Search for the cell housing the specified text and yield its [X, Y] center coordinate. 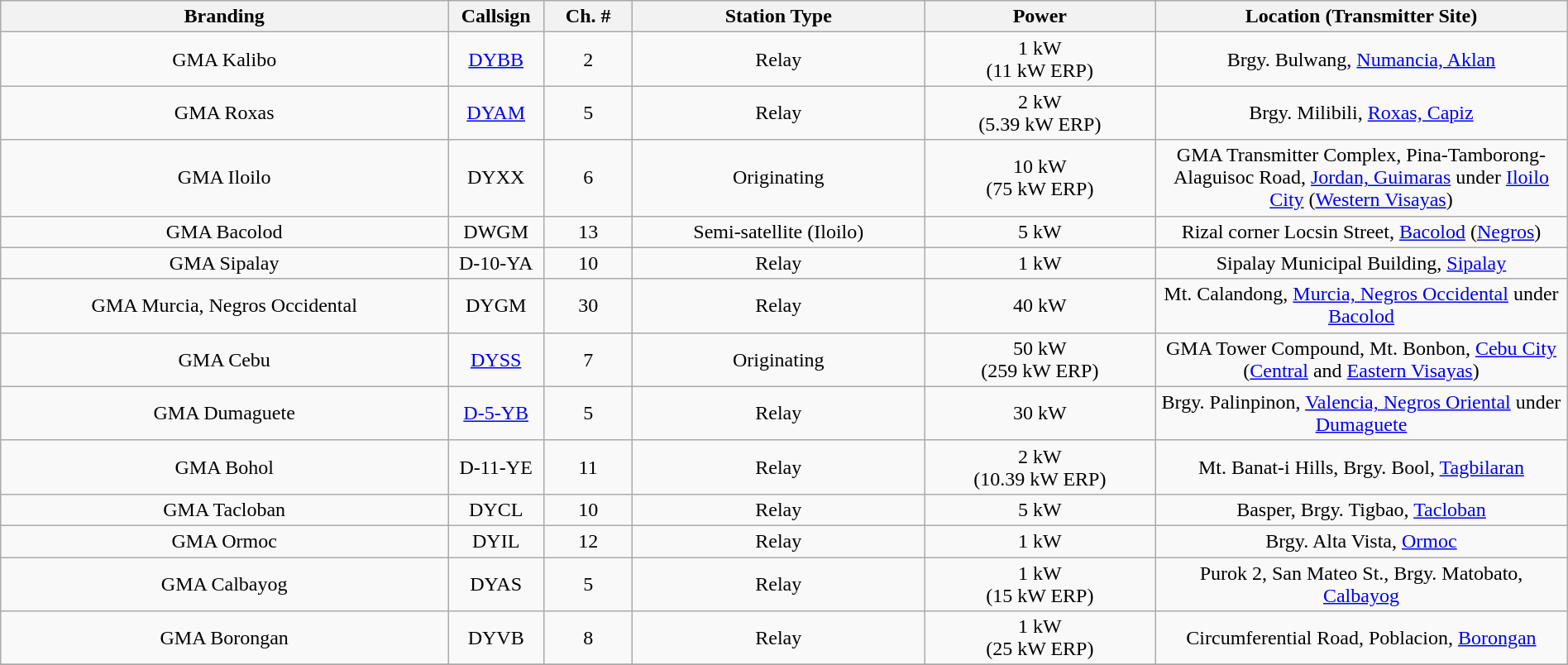
7 [589, 359]
Power [1040, 17]
Mt. Calandong, Murcia, Negros Occidental under Bacolod [1361, 306]
2 kW (5.39 kW ERP) [1040, 112]
GMA Tacloban [225, 510]
DYBB [496, 60]
DYSS [496, 359]
Semi-satellite (Iloilo) [779, 232]
GMA Tower Compound, Mt. Bonbon, Cebu City (Central and Eastern Visayas) [1361, 359]
30 kW [1040, 414]
Brgy. Bulwang, Numancia, Aklan [1361, 60]
12 [589, 541]
DYGM [496, 306]
DYCL [496, 510]
DWGM [496, 232]
Ch. # [589, 17]
GMA Sipalay [225, 263]
30 [589, 306]
Circumferential Road, Poblacion, Borongan [1361, 639]
11 [589, 466]
DYIL [496, 541]
GMA Borongan [225, 639]
6 [589, 178]
Rizal corner Locsin Street, Bacolod (Negros) [1361, 232]
40 kW [1040, 306]
DYAM [496, 112]
D-5-YB [496, 414]
GMA Dumaguete [225, 414]
D-10-YA [496, 263]
Brgy. Alta Vista, Ormoc [1361, 541]
Mt. Banat-i Hills, Brgy. Bool, Tagbilaran [1361, 466]
10 kW (75 kW ERP) [1040, 178]
GMA Bacolod [225, 232]
DYVB [496, 639]
Branding [225, 17]
DYXX [496, 178]
GMA Iloilo [225, 178]
Brgy. Palinpinon, Valencia, Negros Oriental under Dumaguete [1361, 414]
GMA Transmitter Complex, Pina-Tamborong-Alaguisoc Road, Jordan, Guimaras under Iloilo City (Western Visayas) [1361, 178]
Brgy. Milibili, Roxas, Capiz [1361, 112]
50 kW (259 kW ERP) [1040, 359]
Station Type [779, 17]
GMA Roxas [225, 112]
GMA Kalibo [225, 60]
GMA Ormoc [225, 541]
Basper, Brgy. Tigbao, Tacloban [1361, 510]
1 kW (11 kW ERP) [1040, 60]
13 [589, 232]
DYAS [496, 584]
Purok 2, San Mateo St., Brgy. Matobato, Calbayog [1361, 584]
Sipalay Municipal Building, Sipalay [1361, 263]
D-11-YE [496, 466]
GMA Calbayog [225, 584]
Location (Transmitter Site) [1361, 17]
2 kW (10.39 kW ERP) [1040, 466]
GMA Cebu [225, 359]
1 kW (25 kW ERP) [1040, 639]
GMA Murcia, Negros Occidental [225, 306]
2 [589, 60]
GMA Bohol [225, 466]
1 kW (15 kW ERP) [1040, 584]
8 [589, 639]
Callsign [496, 17]
